Find where the given text appears and provide that cell's center as [X, Y] coordinate. 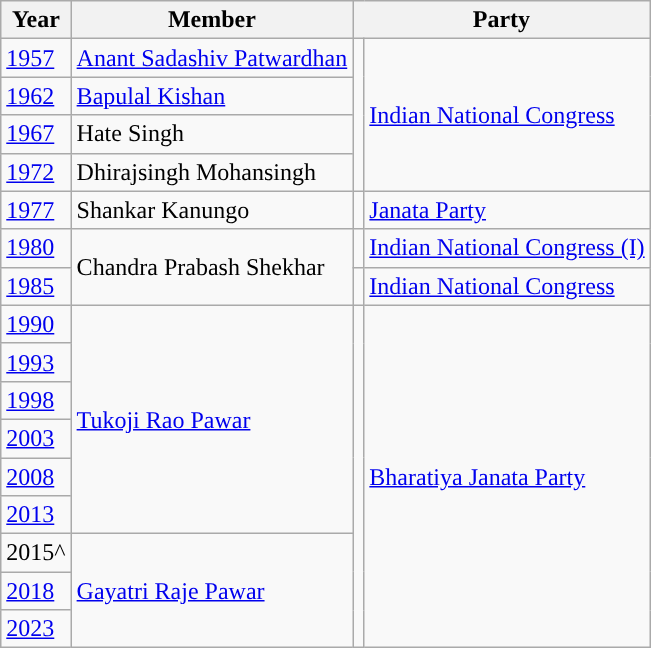
Tukoji Rao Pawar [212, 419]
Janata Party [507, 210]
Member [212, 20]
Dhirajsingh Mohansingh [212, 172]
2023 [36, 629]
2008 [36, 477]
2015^ [36, 553]
2013 [36, 515]
Chandra Prabash Shekhar [212, 267]
Bapulal Kishan [212, 96]
1972 [36, 172]
Year [36, 20]
1998 [36, 400]
2003 [36, 438]
1993 [36, 362]
2018 [36, 591]
1967 [36, 134]
1990 [36, 324]
1962 [36, 96]
Gayatri Raje Pawar [212, 591]
Party [502, 20]
Bharatiya Janata Party [507, 476]
1980 [36, 248]
1985 [36, 286]
Shankar Kanungo [212, 210]
Hate Singh [212, 134]
Indian National Congress (I) [507, 248]
1977 [36, 210]
1957 [36, 58]
Anant Sadashiv Patwardhan [212, 58]
